Capture the cell that displays the provided text and extract its [X, Y] central coordinate. 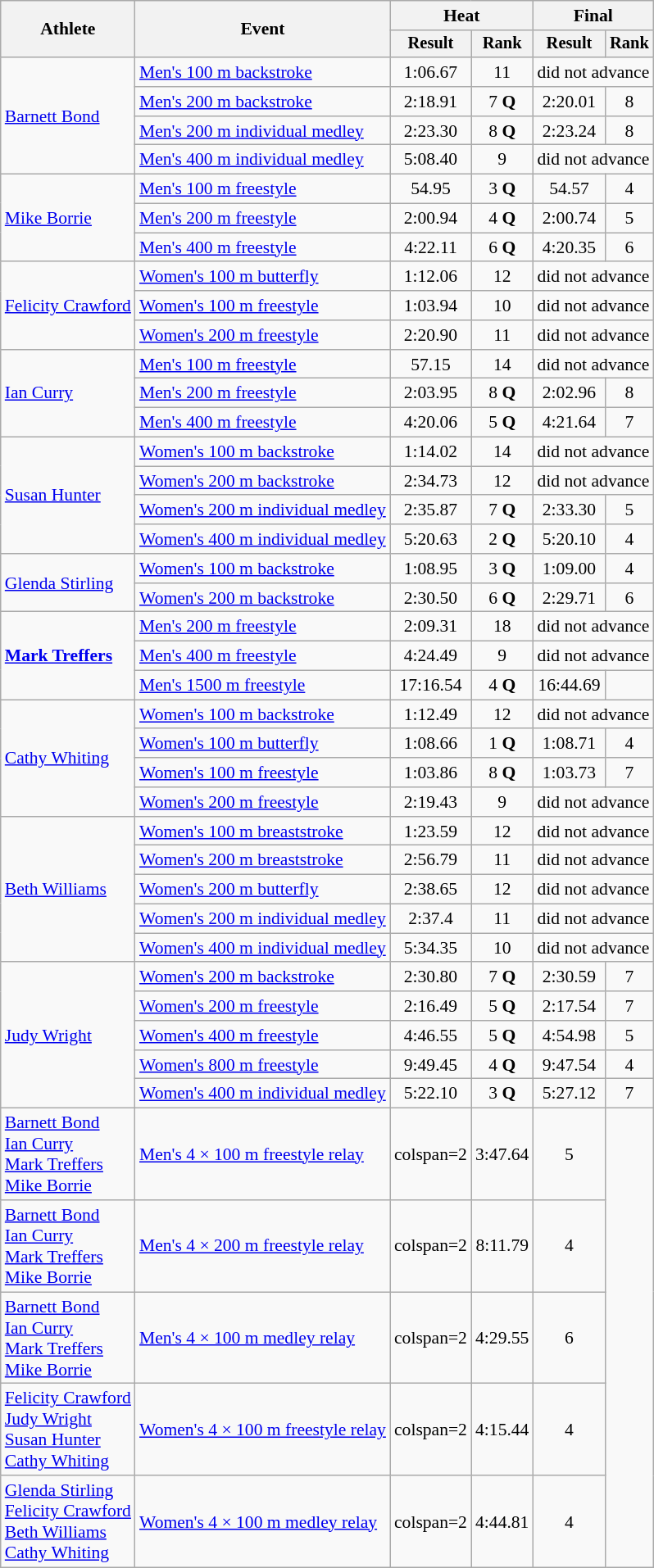
2:30.50 [431, 598]
4:24.49 [431, 656]
4:29.55 [502, 1338]
Felicity Crawford [68, 306]
3:47.64 [502, 1154]
2:02.96 [569, 393]
2:29.71 [569, 598]
2:23.30 [431, 131]
Men's 200 m backstroke [262, 102]
2:23.24 [569, 131]
2:30.80 [431, 977]
Women's 800 m freestyle [262, 1065]
1:12.49 [431, 714]
5:08.40 [431, 160]
2:30.59 [569, 977]
2:34.73 [431, 481]
1 Q [502, 744]
5:27.12 [569, 1094]
2:03.95 [431, 393]
1:23.59 [431, 832]
8:11.79 [502, 1246]
Women's 400 m freestyle [262, 1036]
17:16.54 [431, 686]
Mark Treffers [68, 655]
Heat [462, 16]
Event [262, 29]
Cathy Whiting [68, 758]
Final [593, 16]
Women's 200 m butterfly [262, 890]
16:44.69 [569, 686]
18 [502, 627]
1:09.00 [569, 569]
2:19.43 [431, 802]
Felicity CrawfordJudy WrightSusan HunterCathy Whiting [68, 1430]
2:09.31 [431, 627]
4:21.64 [569, 423]
2:18.91 [431, 102]
Men's 4 × 200 m freestyle relay [262, 1246]
Barnett Bond [68, 116]
1:12.06 [431, 277]
Glenda StirlingFelicity CrawfordBeth WilliamsCathy Whiting [68, 1521]
1:03.86 [431, 773]
Susan Hunter [68, 496]
1:08.66 [431, 744]
57.15 [431, 365]
5:34.35 [431, 948]
2:37.4 [431, 919]
2:20.01 [569, 102]
4:20.06 [431, 423]
2:00.74 [569, 219]
54.57 [569, 189]
Athlete [68, 29]
Men's 400 m individual medley [262, 160]
1:06.67 [431, 72]
Glenda Stirling [68, 583]
1:03.73 [569, 773]
54.95 [431, 189]
2:20.90 [431, 335]
Men's 4 × 100 m freestyle relay [262, 1154]
4:44.81 [502, 1521]
Men's 4 × 100 m medley relay [262, 1338]
Ian Curry [68, 393]
Women's 4 × 100 m medley relay [262, 1521]
2:00.94 [431, 219]
9:47.54 [569, 1065]
2:56.79 [431, 860]
1:08.95 [431, 569]
2:17.54 [569, 1006]
Mike Borrie [68, 218]
4:20.35 [569, 247]
Judy Wright [68, 1036]
4:54.98 [569, 1036]
1:14.02 [431, 452]
Men's 100 m backstroke [262, 72]
4:15.44 [502, 1430]
1:03.94 [431, 306]
2:33.30 [569, 510]
2 Q [502, 539]
9:49.45 [431, 1065]
5:22.10 [431, 1094]
5:20.63 [431, 539]
4:46.55 [431, 1036]
2:16.49 [431, 1006]
Women's 4 × 100 m freestyle relay [262, 1430]
Men's 200 m individual medley [262, 131]
5:20.10 [569, 539]
1:08.71 [569, 744]
2:35.87 [431, 510]
Women's 100 m breaststroke [262, 832]
Beth Williams [68, 890]
Women's 200 m breaststroke [262, 860]
2:38.65 [431, 890]
4:22.11 [431, 247]
Men's 1500 m freestyle [262, 686]
